Capture the cell that displays the provided text and extract its (x, y) central coordinate. 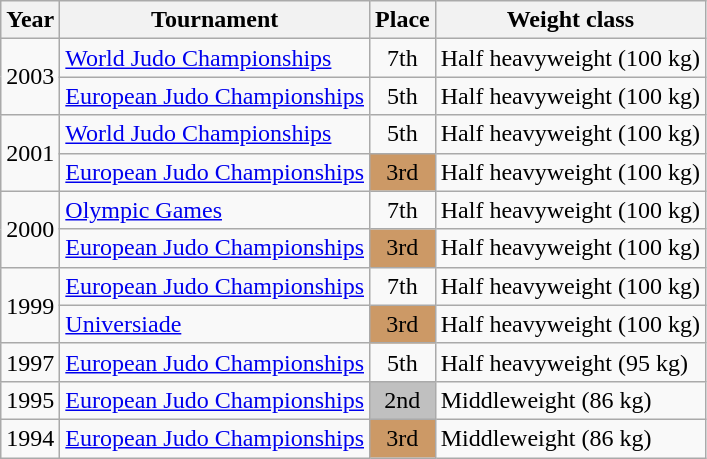
Place (403, 20)
Weight class (570, 20)
2000 (30, 229)
2001 (30, 153)
Year (30, 20)
1994 (30, 438)
2003 (30, 77)
1997 (30, 362)
1999 (30, 305)
Universiade (215, 324)
1995 (30, 400)
Tournament (215, 20)
Half heavyweight (95 kg) (570, 362)
Olympic Games (215, 210)
2nd (403, 400)
